Determine the [x, y] coordinate at the center of the cell enclosing the given text.  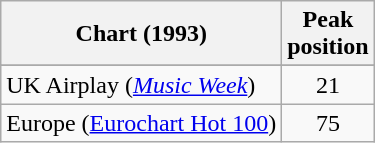
21 [328, 85]
Peakposition [328, 34]
Chart (1993) [142, 34]
UK Airplay (Music Week) [142, 85]
75 [328, 123]
Europe (Eurochart Hot 100) [142, 123]
